Output the (X, Y) coordinate of the center of the cell containing the given text.  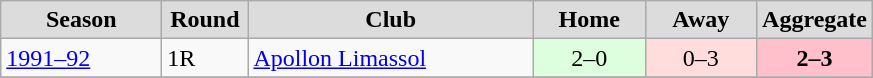
Season (82, 20)
Aggregate (815, 20)
2–3 (815, 58)
2–0 (589, 58)
1991–92 (82, 58)
Home (589, 20)
0–3 (701, 58)
Away (701, 20)
Round (205, 20)
1R (205, 58)
Apollon Limassol (391, 58)
Club (391, 20)
